Pinpoint the cell where the given text exists, returning its (X, Y) midpoint coordinate. 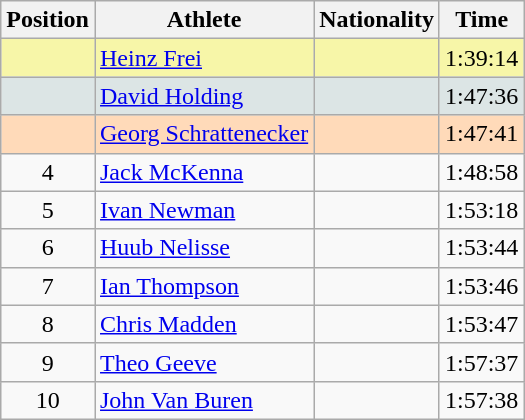
1:53:18 (481, 210)
Theo Geeve (204, 362)
Jack McKenna (204, 172)
1:57:38 (481, 400)
1:53:44 (481, 248)
Ian Thompson (204, 286)
Huub Nelisse (204, 248)
1:53:47 (481, 324)
Ivan Newman (204, 210)
4 (48, 172)
1:39:14 (481, 58)
10 (48, 400)
6 (48, 248)
7 (48, 286)
1:48:58 (481, 172)
1:47:41 (481, 134)
9 (48, 362)
Position (48, 20)
8 (48, 324)
John Van Buren (204, 400)
1:47:36 (481, 96)
Heinz Frei (204, 58)
1:53:46 (481, 286)
Chris Madden (204, 324)
5 (48, 210)
1:57:37 (481, 362)
Time (481, 20)
Nationality (377, 20)
Georg Schrattenecker (204, 134)
David Holding (204, 96)
Athlete (204, 20)
